Provide the (X, Y) coordinate of the cell's center where the given text is located.  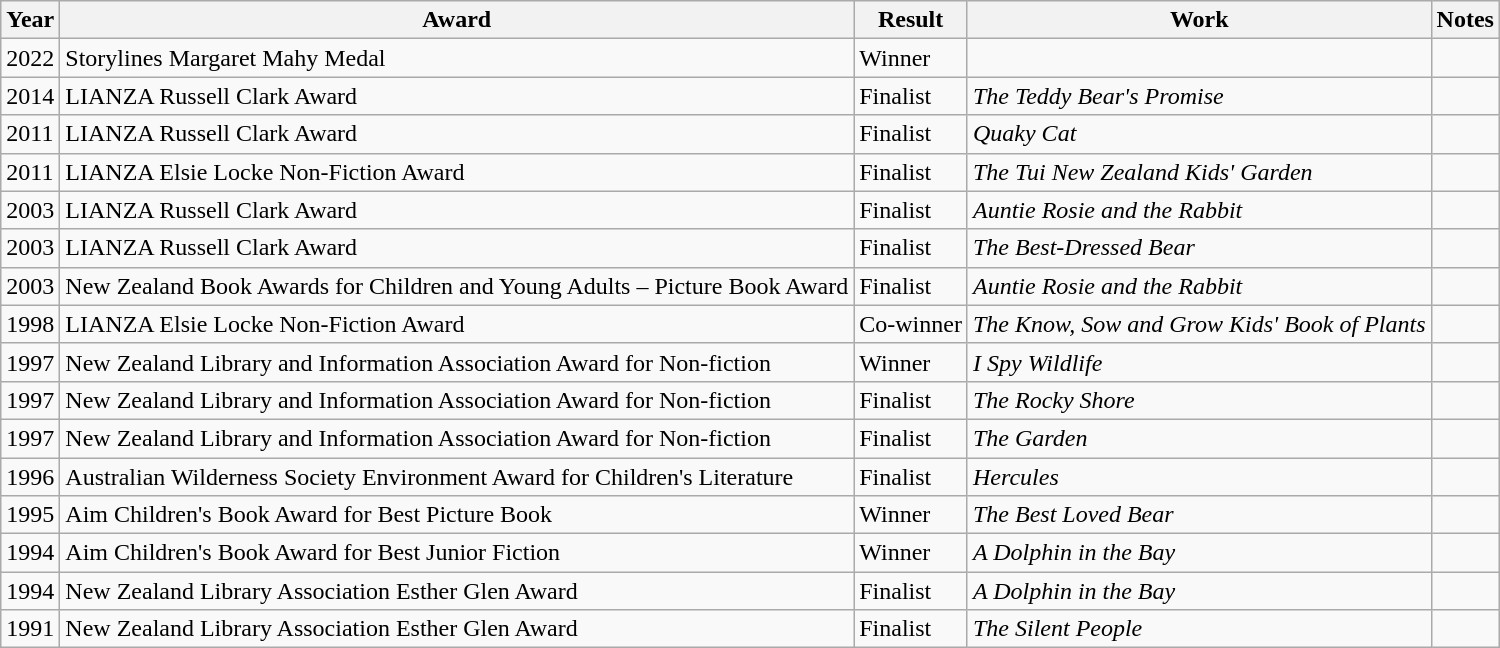
Hercules (1199, 477)
I Spy Wildlife (1199, 362)
The Teddy Bear's Promise (1199, 96)
2022 (30, 58)
1995 (30, 515)
Quaky Cat (1199, 134)
Aim Children's Book Award for Best Junior Fiction (457, 553)
The Best Loved Bear (1199, 515)
Award (457, 20)
The Tui New Zealand Kids' Garden (1199, 172)
The Garden (1199, 438)
Australian Wilderness Society Environment Award for Children's Literature (457, 477)
2014 (30, 96)
Result (911, 20)
Co-winner (911, 324)
The Know, Sow and Grow Kids' Book of Plants (1199, 324)
New Zealand Book Awards for Children and Young Adults – Picture Book Award (457, 286)
The Best-Dressed Bear (1199, 248)
Storylines Margaret Mahy Medal (457, 58)
Notes (1465, 20)
1996 (30, 477)
The Rocky Shore (1199, 400)
Aim Children's Book Award for Best Picture Book (457, 515)
The Silent People (1199, 629)
1991 (30, 629)
1998 (30, 324)
Work (1199, 20)
Year (30, 20)
